Scan for the cell matching the given text and deliver its [X, Y] coordinate at center. 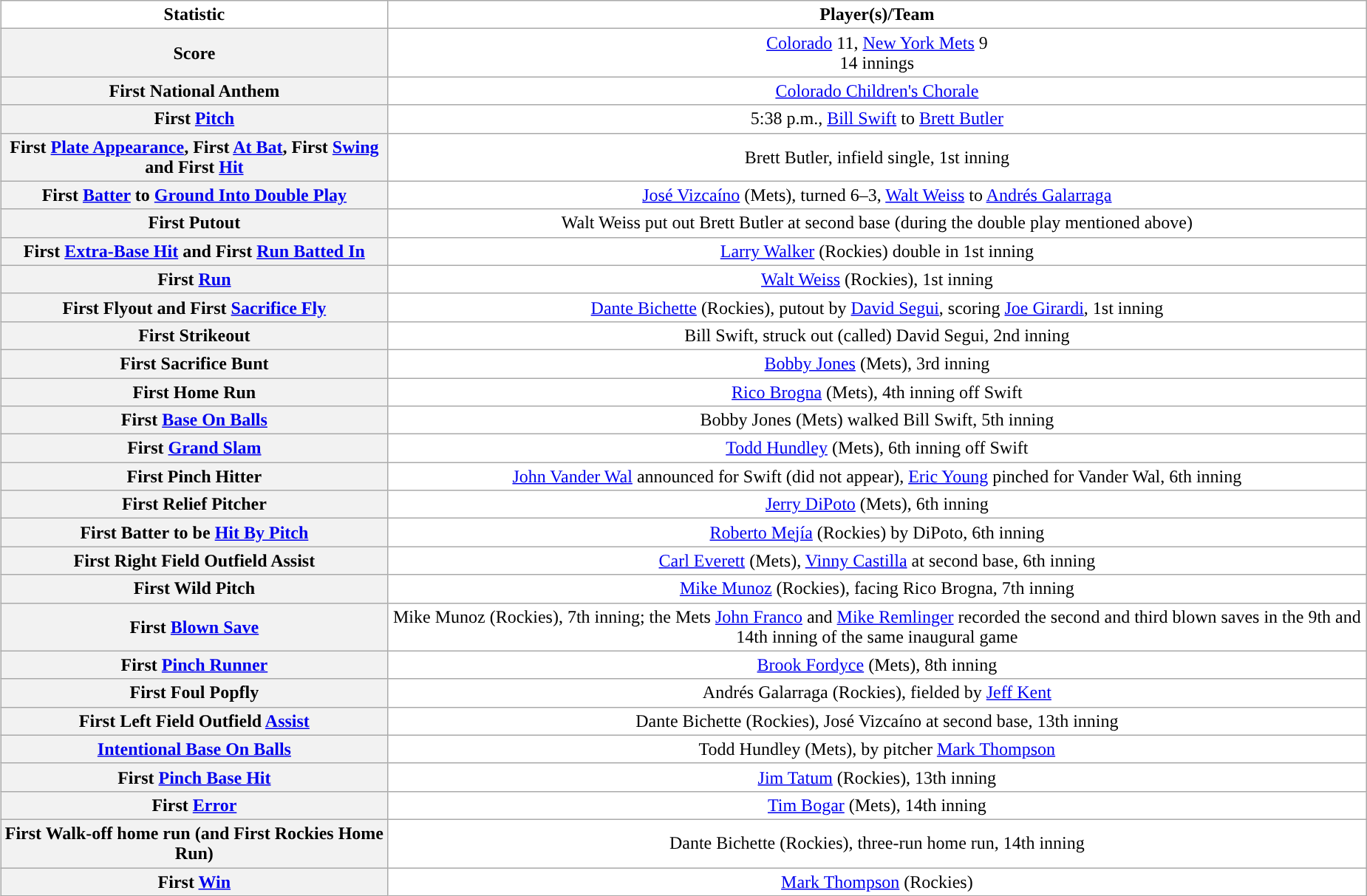
First Right Field Outfield Assist [194, 561]
First Blown Save [194, 626]
First Left Field Outfield Assist [194, 721]
First Pinch Runner [194, 665]
First Grand Slam [194, 448]
Bill Swift, struck out (called) David Segui, 2nd inning [876, 335]
First Pitch [194, 119]
First Home Run [194, 392]
Mike Munoz (Rockies), facing Rico Brogna, 7th inning [876, 589]
First Foul Popfly [194, 693]
First Putout [194, 223]
Score [194, 53]
Walt Weiss (Rockies), 1st inning [876, 279]
Colorado Children's Chorale [876, 91]
Bobby Jones (Mets) walked Bill Swift, 5th inning [876, 420]
Mark Thompson (Rockies) [876, 881]
First Wild Pitch [194, 589]
José Vizcaíno (Mets), turned 6–3, Walt Weiss to Andrés Galarraga [876, 195]
First Error [194, 805]
First Strikeout [194, 335]
First Plate Appearance, First At Bat, First Swing and First Hit [194, 157]
Walt Weiss put out Brett Butler at second base (during the double play mentioned above) [876, 223]
First National Anthem [194, 91]
Statistic [194, 15]
First Run [194, 279]
Tim Bogar (Mets), 14th inning [876, 805]
First Base On Balls [194, 420]
Roberto Mejía (Rockies) by DiPoto, 6th inning [876, 533]
First Pinch Base Hit [194, 777]
Player(s)/Team [876, 15]
First Walk-off home run (and First Rockies Home Run) [194, 844]
Colorado 11, New York Mets 914 innings [876, 53]
Jerry DiPoto (Mets), 6th inning [876, 505]
Dante Bichette (Rockies), putout by David Segui, scoring Joe Girardi, 1st inning [876, 307]
John Vander Wal announced for Swift (did not appear), Eric Young pinched for Vander Wal, 6th inning [876, 476]
First Relief Pitcher [194, 505]
First Flyout and First Sacrifice Fly [194, 307]
Todd Hundley (Mets), 6th inning off Swift [876, 448]
Rico Brogna (Mets), 4th inning off Swift [876, 392]
Bobby Jones (Mets), 3rd inning [876, 363]
Dante Bichette (Rockies), José Vizcaíno at second base, 13th inning [876, 721]
First Pinch Hitter [194, 476]
Brook Fordyce (Mets), 8th inning [876, 665]
Intentional Base On Balls [194, 749]
Brett Butler, infield single, 1st inning [876, 157]
First Batter to be Hit By Pitch [194, 533]
Todd Hundley (Mets), by pitcher Mark Thompson [876, 749]
Larry Walker (Rockies) double in 1st inning [876, 251]
Jim Tatum (Rockies), 13th inning [876, 777]
Carl Everett (Mets), Vinny Castilla at second base, 6th inning [876, 561]
First Extra-Base Hit and First Run Batted In [194, 251]
First Win [194, 881]
First Batter to Ground Into Double Play [194, 195]
First Sacrifice Bunt [194, 363]
Andrés Galarraga (Rockies), fielded by Jeff Kent [876, 693]
5:38 p.m., Bill Swift to Brett Butler [876, 119]
Dante Bichette (Rockies), three-run home run, 14th inning [876, 844]
